Identify which cell holds the provided text, then report its (X, Y) central coordinate. 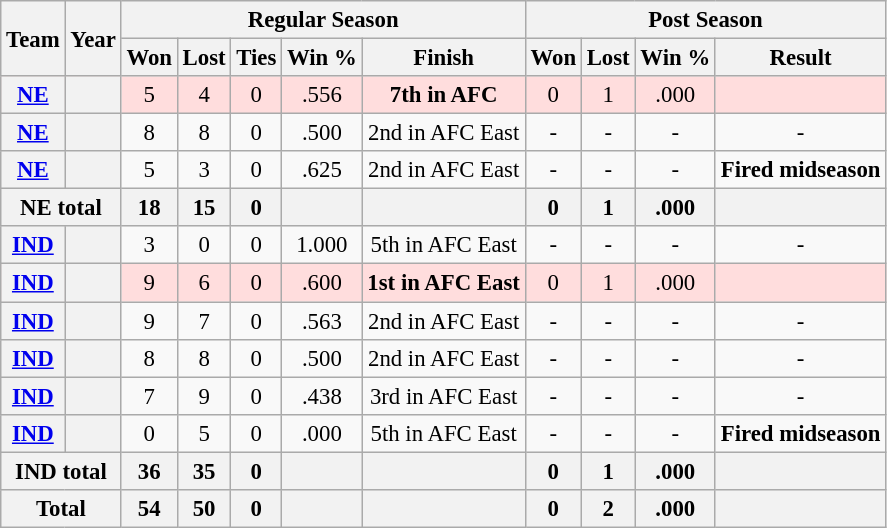
Regular Season (323, 20)
50 (204, 509)
Year (93, 38)
7th in AFC (444, 95)
4 (204, 95)
35 (204, 471)
NE total (61, 208)
18 (149, 208)
6 (204, 283)
Result (800, 58)
54 (149, 509)
2 (608, 509)
36 (149, 471)
1.000 (322, 245)
Ties (256, 58)
3rd in AFC East (444, 396)
.438 (322, 396)
IND total (61, 471)
.600 (322, 283)
15 (204, 208)
Post Season (706, 20)
Team (33, 38)
1st in AFC East (444, 283)
Finish (444, 58)
.625 (322, 170)
Total (61, 509)
.563 (322, 321)
.556 (322, 95)
